Identify which cell holds the provided text, then report its (X, Y) central coordinate. 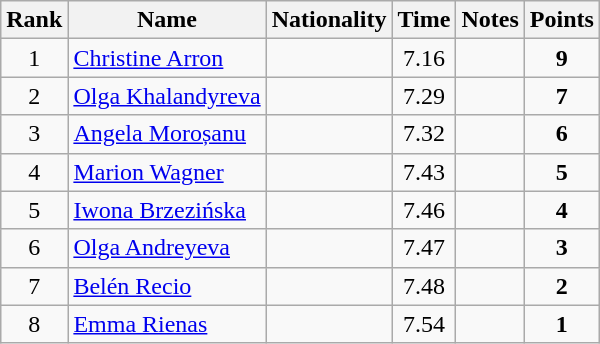
Marion Wagner (167, 172)
Christine Arron (167, 58)
Name (167, 20)
7.16 (424, 58)
Notes (490, 20)
Points (562, 20)
Time (424, 20)
Emma Rienas (167, 324)
9 (562, 58)
Angela Moroșanu (167, 134)
Iwona Brzezińska (167, 210)
8 (34, 324)
7.48 (424, 286)
7.47 (424, 248)
7.43 (424, 172)
7.54 (424, 324)
Rank (34, 20)
Olga Andreyeva (167, 248)
7.32 (424, 134)
Belén Recio (167, 286)
7.29 (424, 96)
Nationality (329, 20)
7.46 (424, 210)
Olga Khalandyreva (167, 96)
